Search for the cell housing the specified text and yield its (x, y) center coordinate. 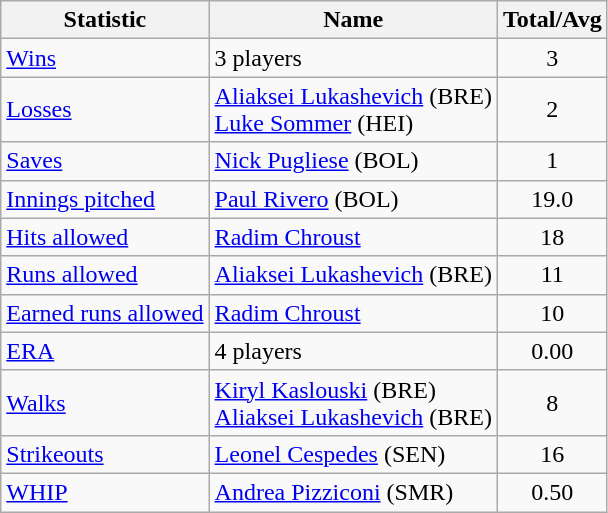
8 (552, 402)
Earned runs allowed (105, 313)
Aliaksei Lukashevich (BRE) Luke Sommer (HEI) (353, 110)
18 (552, 237)
1 (552, 161)
0.00 (552, 351)
4 players (353, 351)
Aliaksei Lukashevich (BRE) (353, 275)
2 (552, 110)
10 (552, 313)
3 players (353, 58)
Walks (105, 402)
Wins (105, 58)
Paul Rivero (BOL) (353, 199)
Saves (105, 161)
Total/Avg (552, 20)
11 (552, 275)
Andrea Pizziconi (SMR) (353, 492)
0.50 (552, 492)
Innings pitched (105, 199)
Nick Pugliese (BOL) (353, 161)
Strikeouts (105, 454)
Name (353, 20)
Runs allowed (105, 275)
Losses (105, 110)
Leonel Cespedes (SEN) (353, 454)
WHIP (105, 492)
3 (552, 58)
Hits allowed (105, 237)
Kiryl Kaslouski (BRE) Aliaksei Lukashevich (BRE) (353, 402)
ERA (105, 351)
Statistic (105, 20)
19.0 (552, 199)
16 (552, 454)
